Extract the (X, Y) coordinate from the center of the cell holding the provided text.  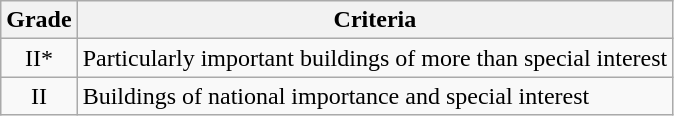
Buildings of national importance and special interest (375, 96)
II (39, 96)
II* (39, 58)
Grade (39, 20)
Criteria (375, 20)
Particularly important buildings of more than special interest (375, 58)
